Detect which cell encompasses the target text, then output its (x, y) center coordinate. 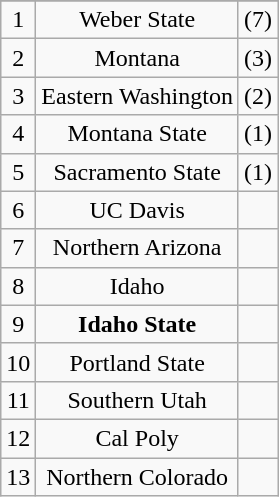
Portland State (138, 362)
Southern Utah (138, 400)
7 (18, 248)
2 (18, 58)
Eastern Washington (138, 96)
1 (18, 20)
Cal Poly (138, 438)
Idaho (138, 286)
3 (18, 96)
Idaho State (138, 324)
10 (18, 362)
(7) (258, 20)
4 (18, 134)
12 (18, 438)
11 (18, 400)
Montana State (138, 134)
Montana (138, 58)
(2) (258, 96)
13 (18, 477)
Northern Arizona (138, 248)
9 (18, 324)
Weber State (138, 20)
5 (18, 172)
6 (18, 210)
(3) (258, 58)
Northern Colorado (138, 477)
UC Davis (138, 210)
8 (18, 286)
Sacramento State (138, 172)
